Scan for the cell matching the given text and deliver its (X, Y) coordinate at center. 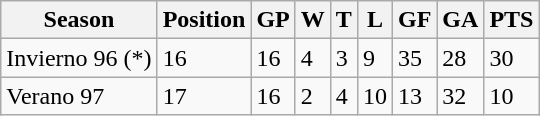
PTS (512, 20)
2 (312, 96)
GF (414, 20)
30 (512, 58)
3 (344, 58)
17 (204, 96)
35 (414, 58)
32 (460, 96)
Verano 97 (79, 96)
L (374, 20)
13 (414, 96)
28 (460, 58)
GA (460, 20)
W (312, 20)
Season (79, 20)
Invierno 96 (*) (79, 58)
9 (374, 58)
Position (204, 20)
GP (273, 20)
T (344, 20)
